For the text-containing cell, return its midpoint in (X, Y) coordinate format. 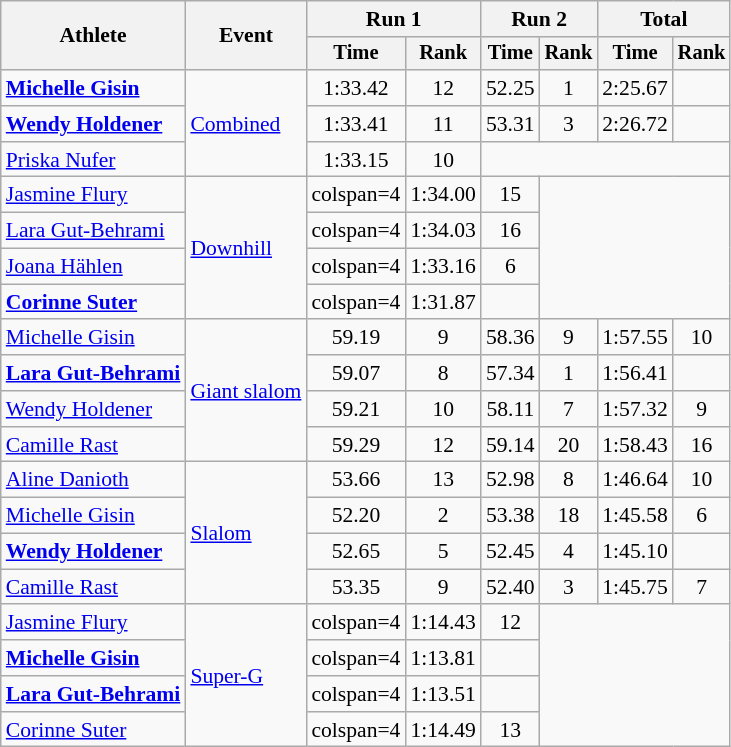
Athlete (94, 36)
Priska Nufer (94, 160)
57.34 (510, 373)
Aline Danioth (94, 480)
52.45 (510, 552)
1:45.10 (634, 552)
Joana Hählen (94, 267)
59.29 (356, 445)
1:46.64 (634, 480)
52.20 (356, 516)
Corinne Suter (94, 302)
53.66 (356, 480)
59.19 (356, 338)
18 (569, 516)
1:33.42 (356, 88)
Slalom (246, 533)
11 (442, 124)
1:56.41 (634, 373)
2 (442, 516)
1:33.15 (356, 160)
1:57.55 (634, 338)
52.98 (510, 480)
4 (569, 552)
58.11 (510, 409)
2:25.67 (634, 88)
1:14.43 (442, 623)
53.35 (356, 587)
Super-G (246, 676)
1:45.58 (634, 516)
52.25 (510, 88)
1:31.87 (442, 302)
1:13.81 (442, 658)
2:26.72 (634, 124)
1:34.00 (442, 195)
1:45.75 (634, 587)
52.65 (356, 552)
59.14 (510, 445)
13 (442, 480)
5 (442, 552)
Run 2 (539, 19)
1:33.41 (356, 124)
Combined (246, 124)
52.40 (510, 587)
Giant slalom (246, 391)
15 (510, 195)
Event (246, 36)
59.21 (356, 409)
1:13.51 (442, 694)
53.38 (510, 516)
1:57.32 (634, 409)
Run 1 (394, 19)
Total (664, 19)
1:58.43 (634, 445)
1:33.16 (442, 267)
1:34.03 (442, 231)
20 (569, 445)
53.31 (510, 124)
Downhill (246, 248)
59.07 (356, 373)
58.36 (510, 338)
